Find where the given text appears and provide that cell's center as [X, Y] coordinate. 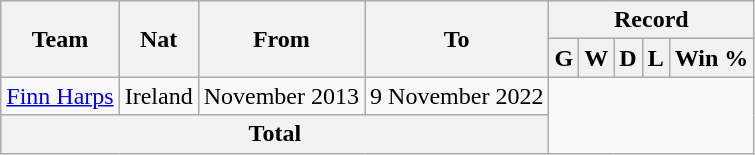
9 November 2022 [457, 96]
L [656, 58]
Team [60, 39]
Record [652, 20]
Ireland [158, 96]
November 2013 [281, 96]
Finn Harps [60, 96]
W [596, 58]
From [281, 39]
D [628, 58]
Win % [712, 58]
To [457, 39]
Nat [158, 39]
G [564, 58]
Total [275, 134]
